Find where the given text appears and provide that cell's center as (x, y) coordinate. 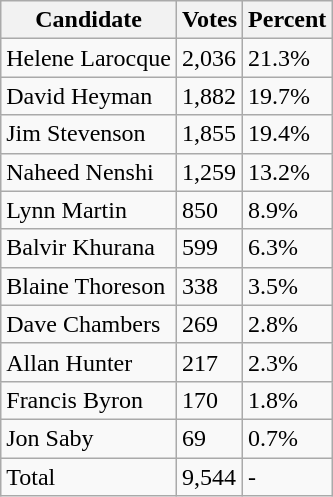
3.5% (288, 286)
Lynn Martin (89, 210)
599 (209, 248)
19.7% (288, 96)
21.3% (288, 58)
19.4% (288, 134)
Votes (209, 20)
Naheed Nenshi (89, 172)
2,036 (209, 58)
Balvir Khurana (89, 248)
269 (209, 324)
69 (209, 438)
217 (209, 362)
170 (209, 400)
Percent (288, 20)
- (288, 477)
0.7% (288, 438)
Jim Stevenson (89, 134)
1,855 (209, 134)
13.2% (288, 172)
David Heyman (89, 96)
2.3% (288, 362)
Helene Larocque (89, 58)
2.8% (288, 324)
338 (209, 286)
850 (209, 210)
9,544 (209, 477)
Total (89, 477)
Francis Byron (89, 400)
1,882 (209, 96)
Allan Hunter (89, 362)
Blaine Thoreson (89, 286)
Jon Saby (89, 438)
Dave Chambers (89, 324)
1,259 (209, 172)
6.3% (288, 248)
Candidate (89, 20)
8.9% (288, 210)
1.8% (288, 400)
